For the text-containing cell, return its midpoint in (X, Y) coordinate format. 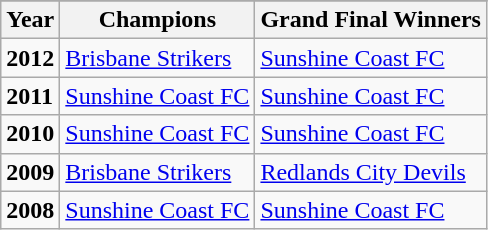
2012 (30, 58)
2011 (30, 96)
Champions (158, 20)
Grand Final Winners (371, 20)
2008 (30, 210)
Redlands City Devils (371, 172)
Year (30, 20)
2010 (30, 134)
2009 (30, 172)
